Return [X, Y] of the center of cell containing provided text 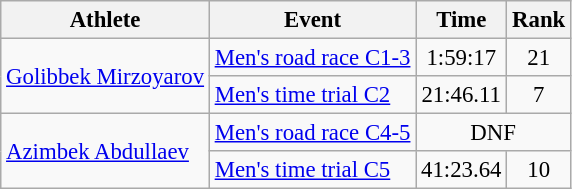
7 [539, 95]
Azimbek Abdullaev [106, 152]
Men's road race C1-3 [312, 58]
1:59:17 [462, 58]
Men's time trial C5 [312, 170]
Golibbek Mirzoyarov [106, 76]
21:46.11 [462, 95]
21 [539, 58]
41:23.64 [462, 170]
Athlete [106, 20]
10 [539, 170]
Event [312, 20]
Time [462, 20]
Rank [539, 20]
Men's road race C4-5 [312, 133]
DNF [494, 133]
Men's time trial C2 [312, 95]
